Identify which cell holds the provided text, then report its [X, Y] central coordinate. 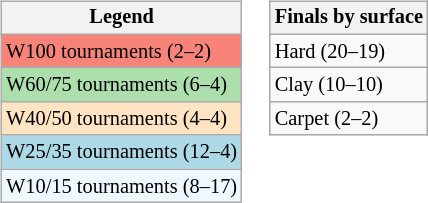
W100 tournaments (2–2) [122, 51]
Clay (10–10) [349, 85]
Legend [122, 18]
Finals by surface [349, 18]
W10/15 tournaments (8–17) [122, 186]
Carpet (2–2) [349, 119]
W25/35 tournaments (12–4) [122, 152]
W40/50 tournaments (4–4) [122, 119]
Hard (20–19) [349, 51]
W60/75 tournaments (6–4) [122, 85]
